Extract the [X, Y] coordinate from the center of the cell holding the provided text.  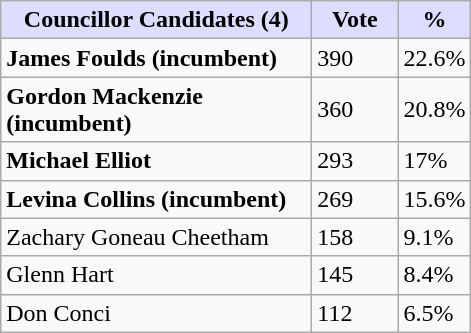
8.4% [434, 275]
293 [355, 161]
20.8% [434, 110]
158 [355, 237]
Glenn Hart [156, 275]
% [434, 20]
6.5% [434, 313]
9.1% [434, 237]
James Foulds (incumbent) [156, 58]
Gordon Mackenzie (incumbent) [156, 110]
Councillor Candidates (4) [156, 20]
Vote [355, 20]
15.6% [434, 199]
112 [355, 313]
390 [355, 58]
360 [355, 110]
Zachary Goneau Cheetham [156, 237]
Levina Collins (incumbent) [156, 199]
145 [355, 275]
17% [434, 161]
Don Conci [156, 313]
269 [355, 199]
Michael Elliot [156, 161]
22.6% [434, 58]
